Output the (X, Y) coordinate of the center of the cell containing the given text.  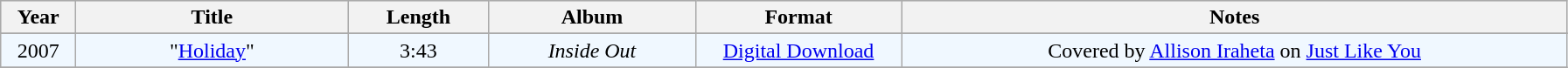
3:43 (418, 51)
Covered by Allison Iraheta on Just Like You (1235, 51)
Length (418, 17)
Year (38, 17)
2007 (38, 51)
Title (212, 17)
Format (798, 17)
Album (592, 17)
"Holiday" (212, 51)
Notes (1235, 17)
Inside Out (592, 51)
Digital Download (798, 51)
